For the text-containing cell, return its midpoint in (X, Y) coordinate format. 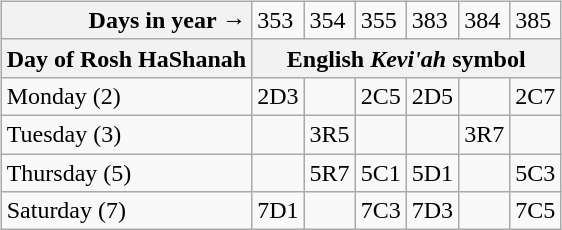
Day of Rosh HaShanah (126, 58)
353 (278, 20)
5D1 (432, 173)
Saturday (7) (126, 211)
5R7 (330, 173)
383 (432, 20)
7C3 (380, 211)
2C7 (536, 96)
2D3 (278, 96)
354 (330, 20)
3R7 (484, 134)
5C3 (536, 173)
5C1 (380, 173)
Tuesday (3) (126, 134)
7D1 (278, 211)
3R5 (330, 134)
Monday (2) (126, 96)
2C5 (380, 96)
Days in year → (126, 20)
7C5 (536, 211)
Thursday (5) (126, 173)
7D3 (432, 211)
384 (484, 20)
English Kevi'ah symbol (406, 58)
355 (380, 20)
2D5 (432, 96)
385 (536, 20)
